From the cell containing the given text, extract its center point as (x, y) coordinate. 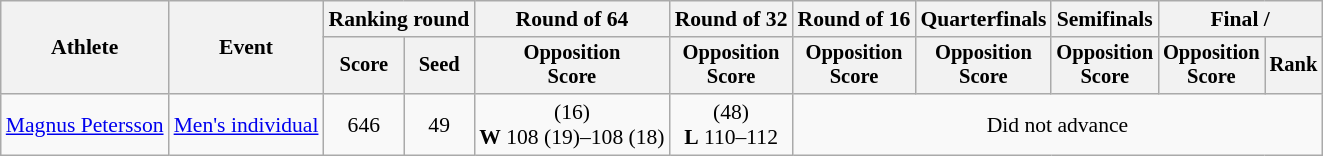
49 (439, 124)
(16)W 108 (19)–108 (18) (572, 124)
Ranking round (400, 19)
Score (364, 66)
Did not advance (1058, 124)
Round of 64 (572, 19)
Round of 32 (732, 19)
Athlete (85, 48)
Seed (439, 66)
Event (246, 48)
Rank (1294, 66)
(48) L 110–112 (732, 124)
Semifinals (1104, 19)
646 (364, 124)
Quarterfinals (983, 19)
Round of 16 (854, 19)
Magnus Petersson (85, 124)
Men's individual (246, 124)
Final / (1240, 19)
